Identify which cell holds the provided text, then report its [x, y] central coordinate. 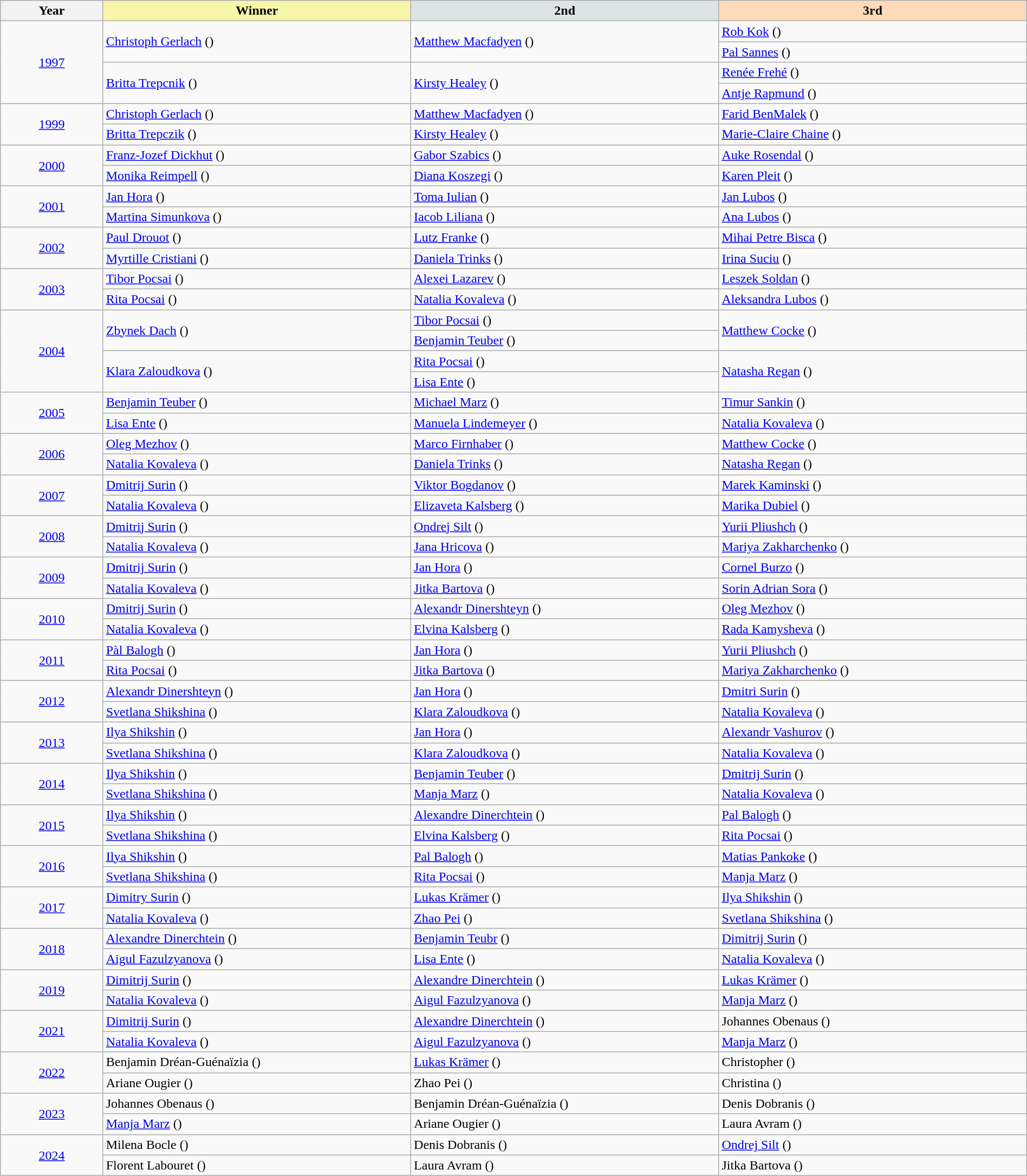
3rd [873, 11]
2000 [52, 165]
Christopher () [873, 1062]
2002 [52, 248]
Renée Frehé () [873, 73]
Lutz Franke () [565, 237]
2007 [52, 495]
Gabor Szabics () [565, 155]
Mihai Petre Bisca () [873, 237]
Toma Iulian () [565, 196]
Leszek Soldan () [873, 279]
Matias Pankoke () [873, 856]
Pàl Balogh () [257, 650]
Alexandr Vashurov () [873, 732]
Dmitri Surin () [873, 691]
Milena Bocle () [257, 1145]
2015 [52, 825]
Zbynek Dach () [257, 330]
Timur Sankin () [873, 402]
Manuela Lindemeyer () [565, 423]
2011 [52, 660]
2006 [52, 454]
2001 [52, 206]
2018 [52, 949]
Monika Reimpell () [257, 176]
2023 [52, 1114]
Myrtille Cristiani () [257, 258]
Diana Koszegi () [565, 176]
Rob Kok () [873, 31]
2022 [52, 1073]
Pal Sannes () [873, 52]
2nd [565, 11]
Britta Trepczik () [257, 134]
Ana Lubos () [873, 217]
Dimitry Surin () [257, 897]
1999 [52, 124]
Cornel Burzo () [873, 567]
Marek Kaminski () [873, 485]
2019 [52, 990]
2010 [52, 619]
Irina Suciu () [873, 258]
Year [52, 11]
Viktor Bogdanov () [565, 485]
Aleksandra Lubos () [873, 300]
2009 [52, 577]
Antje Rapmund () [873, 93]
Benjamin Teubr () [565, 939]
Sorin Adrian Sora () [873, 588]
2024 [52, 1155]
2014 [52, 784]
Michael Marz () [565, 402]
2016 [52, 866]
Auke Rosendal () [873, 155]
2008 [52, 536]
Martina Simunkova () [257, 217]
Franz-Jozef Dickhut () [257, 155]
Farid BenMalek () [873, 114]
Marika Dubiel () [873, 505]
Christina () [873, 1083]
Marie-Claire Chaine () [873, 134]
Marco Firnhaber () [565, 444]
Paul Drouot () [257, 237]
2013 [52, 743]
Florent Labouret () [257, 1165]
Elizaveta Kalsberg () [565, 505]
Iacob Liliana () [565, 217]
2005 [52, 413]
1997 [52, 62]
Jana Hricova () [565, 547]
2017 [52, 907]
2012 [52, 701]
2004 [52, 351]
Karen Pleit () [873, 176]
Alexei Lazarev () [565, 279]
2021 [52, 1031]
Britta Trepcnik () [257, 83]
Winner [257, 11]
Rada Kamysheva () [873, 629]
2003 [52, 289]
Jan Lubos () [873, 196]
